Output the (x, y) coordinate of the center of the cell containing the given text.  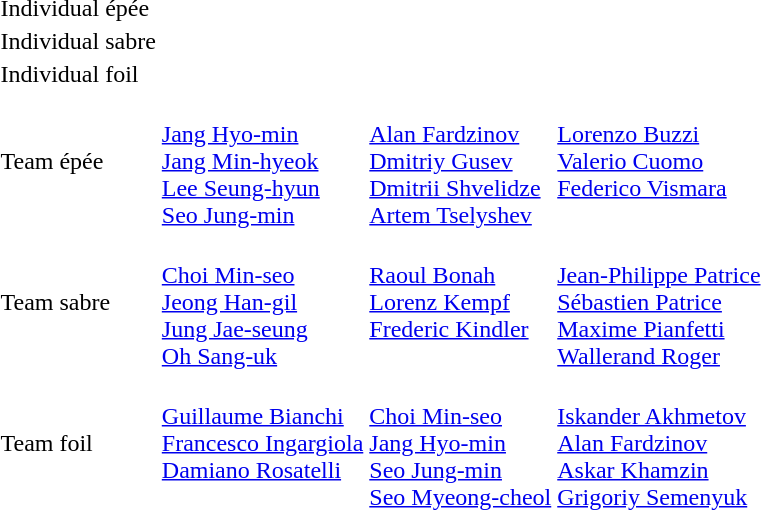
Raoul BonahLorenz KempfFrederic Kindler (460, 302)
Alan FardzinovDmitriy GusevDmitrii ShvelidzeArtem Tselyshev (460, 161)
Jang Hyo-minJang Min-hyeokLee Seung-hyunSeo Jung-min (262, 161)
Choi Min-seoJeong Han-gilJung Jae-seungOh Sang-uk (262, 302)
